Return [x, y] of the center of cell containing provided text 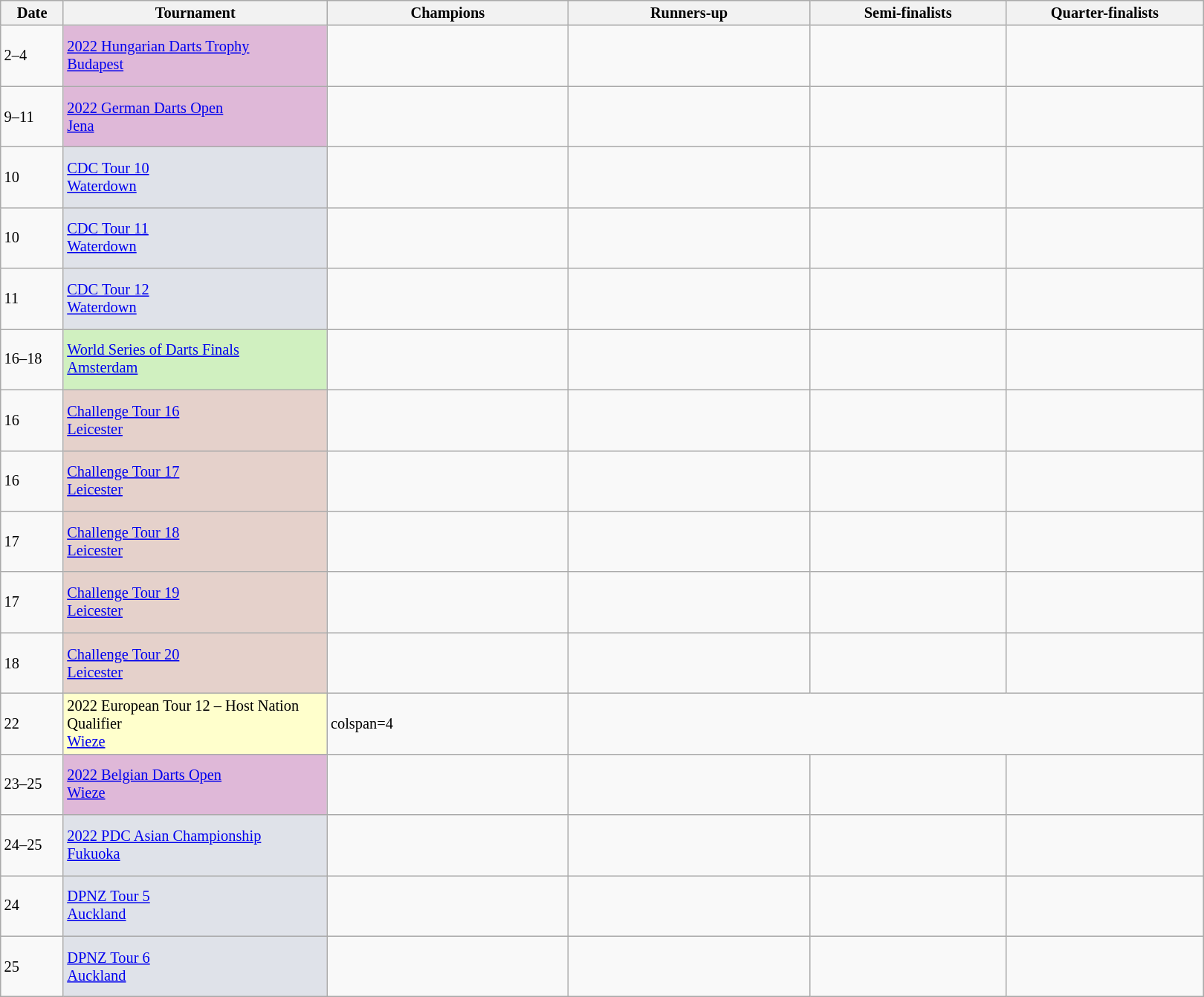
Runners-up [690, 13]
9–11 [33, 117]
Challenge Tour 19 Leicester [195, 602]
2–4 [33, 56]
colspan=4 [447, 723]
DPNZ Tour 6 Auckland [195, 967]
16–18 [33, 359]
DPNZ Tour 5 Auckland [195, 906]
2022 PDC Asian Championship Fukuoka [195, 845]
CDC Tour 12 Waterdown [195, 299]
Date [33, 13]
Champions [447, 13]
22 [33, 723]
23–25 [33, 784]
CDC Tour 10 Waterdown [195, 177]
2022 Belgian Darts Open Wieze [195, 784]
Tournament [195, 13]
Challenge Tour 17 Leicester [195, 481]
18 [33, 663]
2022 European Tour 12 – Host Nation Qualifier Wieze [195, 723]
Quarter-finalists [1104, 13]
CDC Tour 11 Waterdown [195, 238]
World Series of Darts Finals Amsterdam [195, 359]
11 [33, 299]
Semi-finalists [908, 13]
Challenge Tour 16 Leicester [195, 420]
2022 Hungarian Darts Trophy Budapest [195, 56]
Challenge Tour 20 Leicester [195, 663]
24–25 [33, 845]
24 [33, 906]
Challenge Tour 18 Leicester [195, 541]
2022 German Darts Open Jena [195, 117]
25 [33, 967]
